Search for the cell housing the specified text and yield its [X, Y] center coordinate. 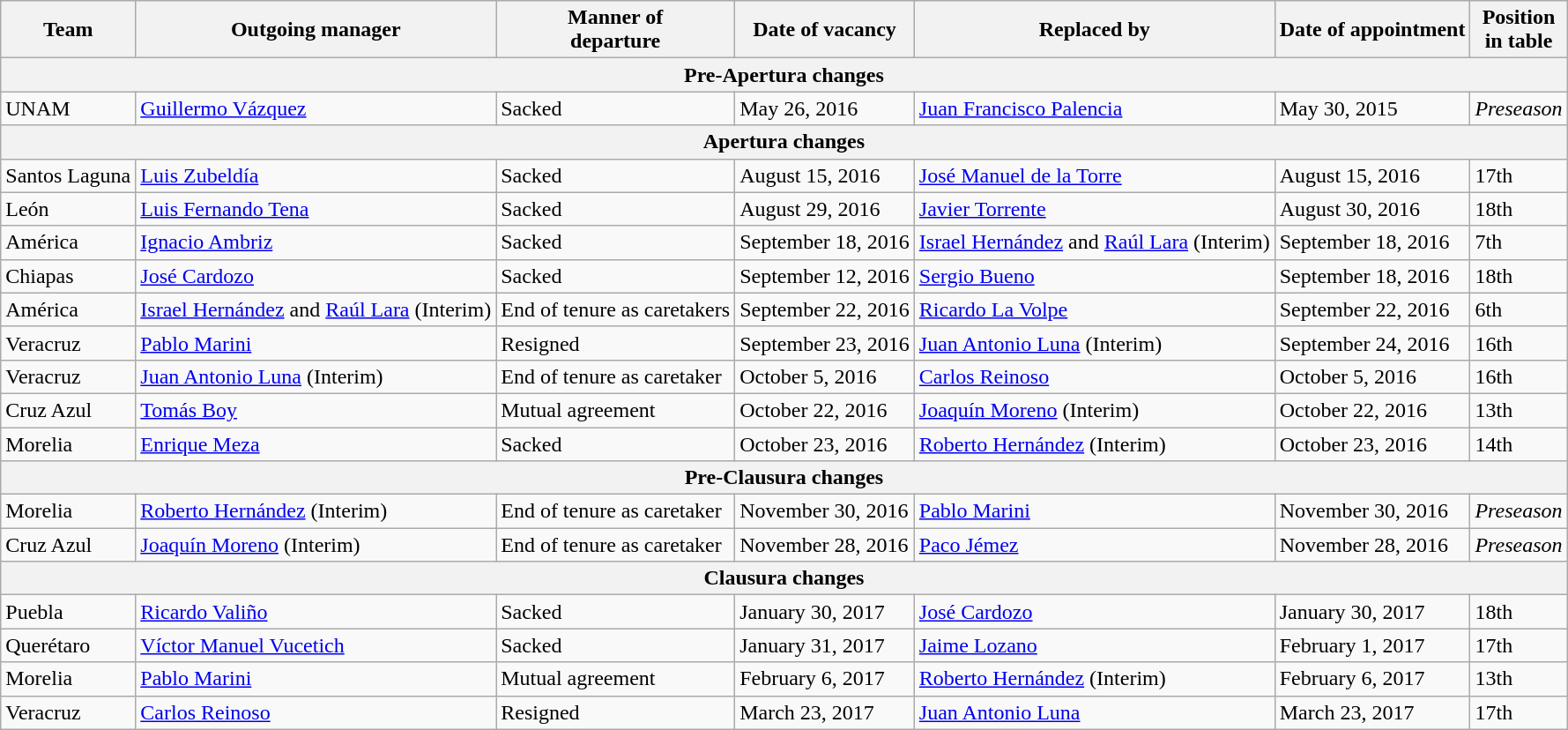
Manner of departure [615, 30]
Pre-Clausura changes [784, 478]
Ricardo Valiño [316, 612]
End of tenure as caretakers [615, 309]
Ricardo La Volpe [1095, 309]
February 1, 2017 [1372, 645]
Santos Laguna [69, 175]
September 24, 2016 [1372, 343]
Enrique Meza [316, 443]
Juan Antonio Luna [1095, 712]
August 30, 2016 [1372, 209]
Outgoing manager [316, 30]
May 26, 2016 [825, 108]
Replaced by [1095, 30]
Position in table [1519, 30]
14th [1519, 443]
Ignacio Ambriz [316, 242]
6th [1519, 309]
Pre-Apertura changes [784, 75]
Víctor Manuel Vucetich [316, 645]
Javier Torrente [1095, 209]
Date of appointment [1372, 30]
May 30, 2015 [1372, 108]
Tomás Boy [316, 410]
September 23, 2016 [825, 343]
UNAM [69, 108]
August 29, 2016 [825, 209]
José Manuel de la Torre [1095, 175]
Apertura changes [784, 142]
Luis Zubeldía [316, 175]
Jaime Lozano [1095, 645]
January 31, 2017 [825, 645]
7th [1519, 242]
Querétaro [69, 645]
Clausura changes [784, 578]
Date of vacancy [825, 30]
Puebla [69, 612]
Luis Fernando Tena [316, 209]
Guillermo Vázquez [316, 108]
León [69, 209]
Sergio Bueno [1095, 276]
Chiapas [69, 276]
Juan Francisco Palencia [1095, 108]
September 12, 2016 [825, 276]
Team [69, 30]
Paco Jémez [1095, 545]
